Determine the (x, y) coordinate at the center of the cell enclosing the given text.  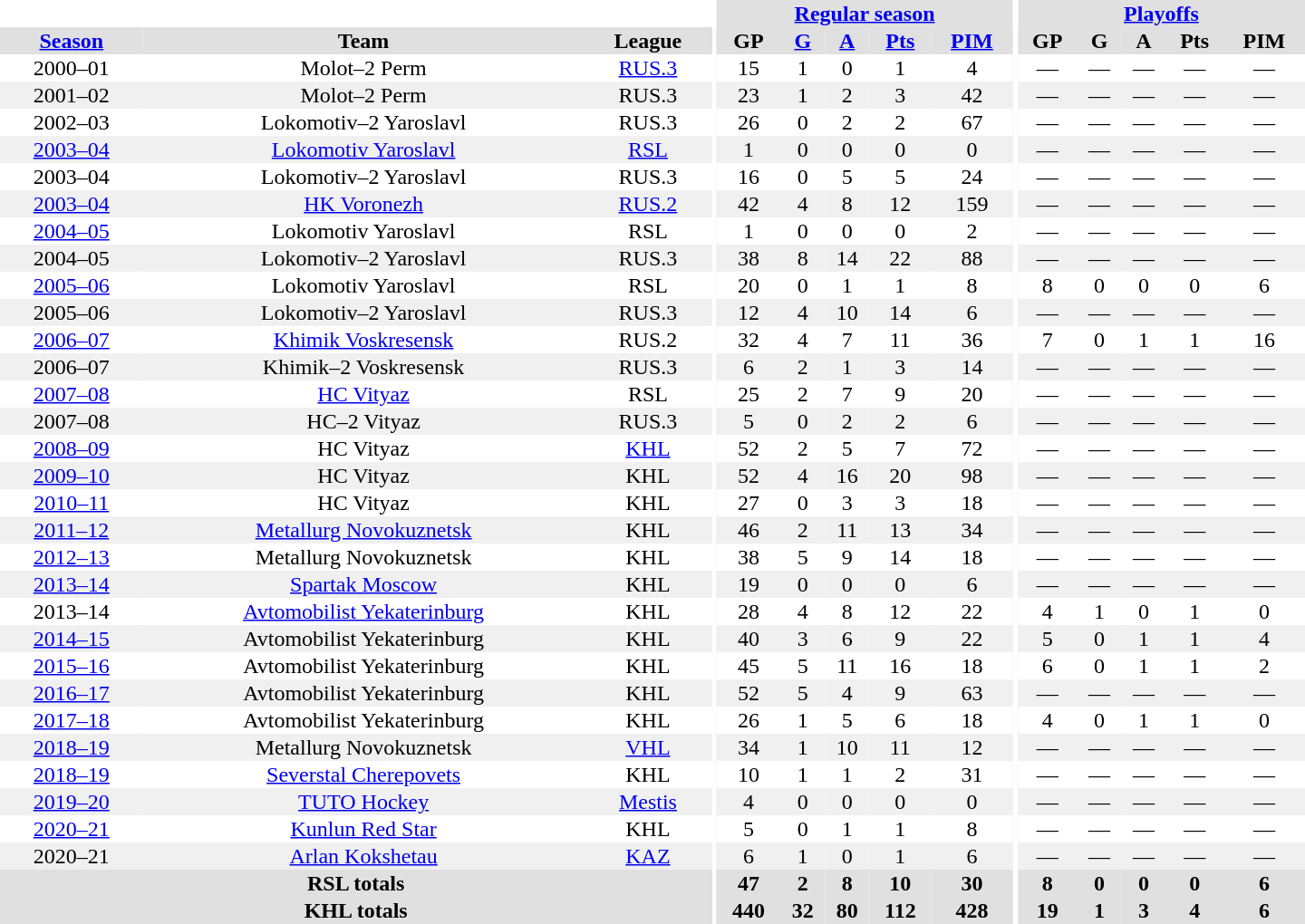
25 (749, 394)
2012–13 (72, 557)
HK Voronezh (364, 204)
23 (749, 95)
RSL totals (355, 883)
2001–02 (72, 95)
13 (900, 530)
88 (971, 258)
45 (749, 666)
Spartak Moscow (364, 584)
League (649, 41)
112 (900, 910)
98 (971, 476)
Severstal Cherepovets (364, 775)
2011–12 (72, 530)
67 (971, 122)
2009–10 (72, 476)
2014–15 (72, 639)
Kunlun Red Star (364, 829)
KHL totals (355, 910)
72 (971, 448)
80 (846, 910)
HC–2 Vityaz (364, 421)
2019–20 (72, 802)
2000–01 (72, 68)
Arlan Kokshetau (364, 856)
40 (749, 639)
30 (971, 883)
63 (971, 693)
27 (749, 503)
2002–03 (72, 122)
2015–16 (72, 666)
2008–09 (72, 448)
47 (749, 883)
TUTO Hockey (364, 802)
Team (364, 41)
Khimik Voskresensk (364, 340)
15 (749, 68)
Regular season (865, 14)
46 (749, 530)
Mestis (649, 802)
28 (749, 611)
159 (971, 204)
Playoffs (1162, 14)
2016–17 (72, 693)
24 (971, 177)
2010–11 (72, 503)
Season (72, 41)
36 (971, 340)
Khimik–2 Voskresensk (364, 367)
428 (971, 910)
KAZ (649, 856)
440 (749, 910)
VHL (649, 747)
31 (971, 775)
2017–18 (72, 720)
